From the cell containing the given text, extract its center point as (x, y) coordinate. 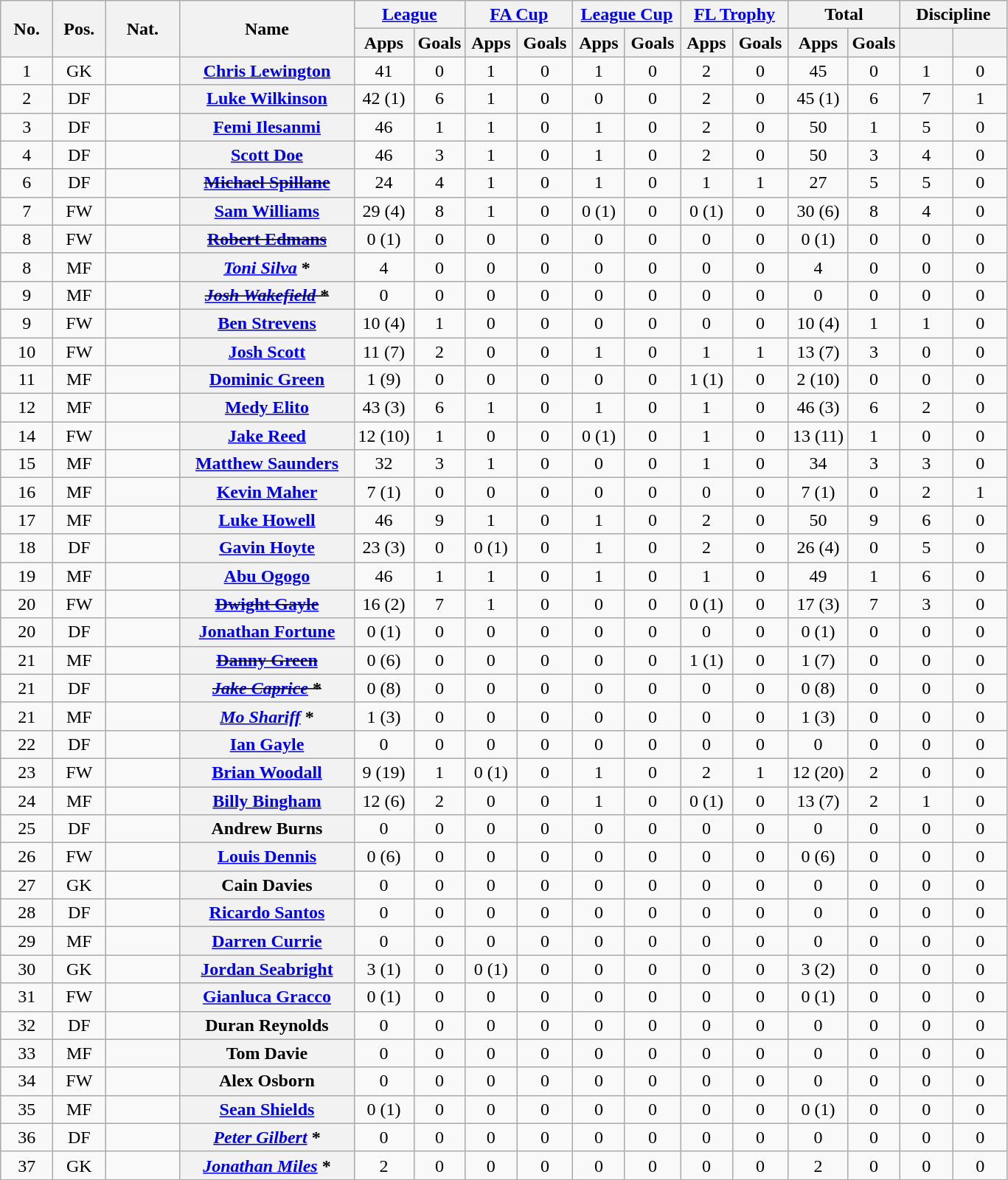
25 (27, 829)
Pos. (80, 29)
Kevin Maher (267, 492)
12 (10) (383, 436)
17 (27, 520)
Gianluca Gracco (267, 997)
Louis Dennis (267, 857)
Jake Caprice * (267, 688)
Dwight Gayle (267, 604)
Duran Reynolds (267, 1025)
Abu Ogogo (267, 576)
42 (1) (383, 99)
3 (2) (818, 969)
Josh Wakefield * (267, 295)
Toni Silva * (267, 267)
41 (383, 71)
28 (27, 913)
Sean Shields (267, 1109)
37 (27, 1165)
3 (1) (383, 969)
Tom Davie (267, 1053)
10 (27, 352)
31 (27, 997)
Michael Spillane (267, 183)
Gavin Hoyte (267, 548)
FL Trophy (734, 15)
Luke Howell (267, 520)
11 (7) (383, 352)
14 (27, 436)
Jake Reed (267, 436)
16 (27, 492)
23 (3) (383, 548)
Mo Shariff * (267, 716)
49 (818, 576)
15 (27, 464)
30 (27, 969)
22 (27, 744)
Darren Currie (267, 941)
Total (844, 15)
Josh Scott (267, 352)
23 (27, 772)
Matthew Saunders (267, 464)
Ricardo Santos (267, 913)
Robert Edmans (267, 239)
35 (27, 1109)
26 (4) (818, 548)
Nat. (143, 29)
18 (27, 548)
12 (20) (818, 772)
12 (27, 408)
Alex Osborn (267, 1081)
12 (6) (383, 800)
13 (11) (818, 436)
Jonathan Miles * (267, 1165)
No. (27, 29)
36 (27, 1137)
1 (7) (818, 660)
Scott Doe (267, 155)
17 (3) (818, 604)
29 (27, 941)
45 (818, 71)
Femi Ilesanmi (267, 127)
11 (27, 380)
Luke Wilkinson (267, 99)
29 (4) (383, 211)
2 (10) (818, 380)
League (410, 15)
43 (3) (383, 408)
Brian Woodall (267, 772)
33 (27, 1053)
Medy Elito (267, 408)
19 (27, 576)
Billy Bingham (267, 800)
9 (19) (383, 772)
Name (267, 29)
Danny Green (267, 660)
Dominic Green (267, 380)
FA Cup (519, 15)
Chris Lewington (267, 71)
1 (9) (383, 380)
Jonathan Fortune (267, 632)
30 (6) (818, 211)
46 (3) (818, 408)
Andrew Burns (267, 829)
Ben Strevens (267, 323)
Ian Gayle (267, 744)
Sam Williams (267, 211)
Peter Gilbert * (267, 1137)
Discipline (953, 15)
45 (1) (818, 99)
Cain Davies (267, 885)
26 (27, 857)
Jordan Seabright (267, 969)
16 (2) (383, 604)
League Cup (627, 15)
